Pinpoint the cell where the given text exists, returning its (x, y) midpoint coordinate. 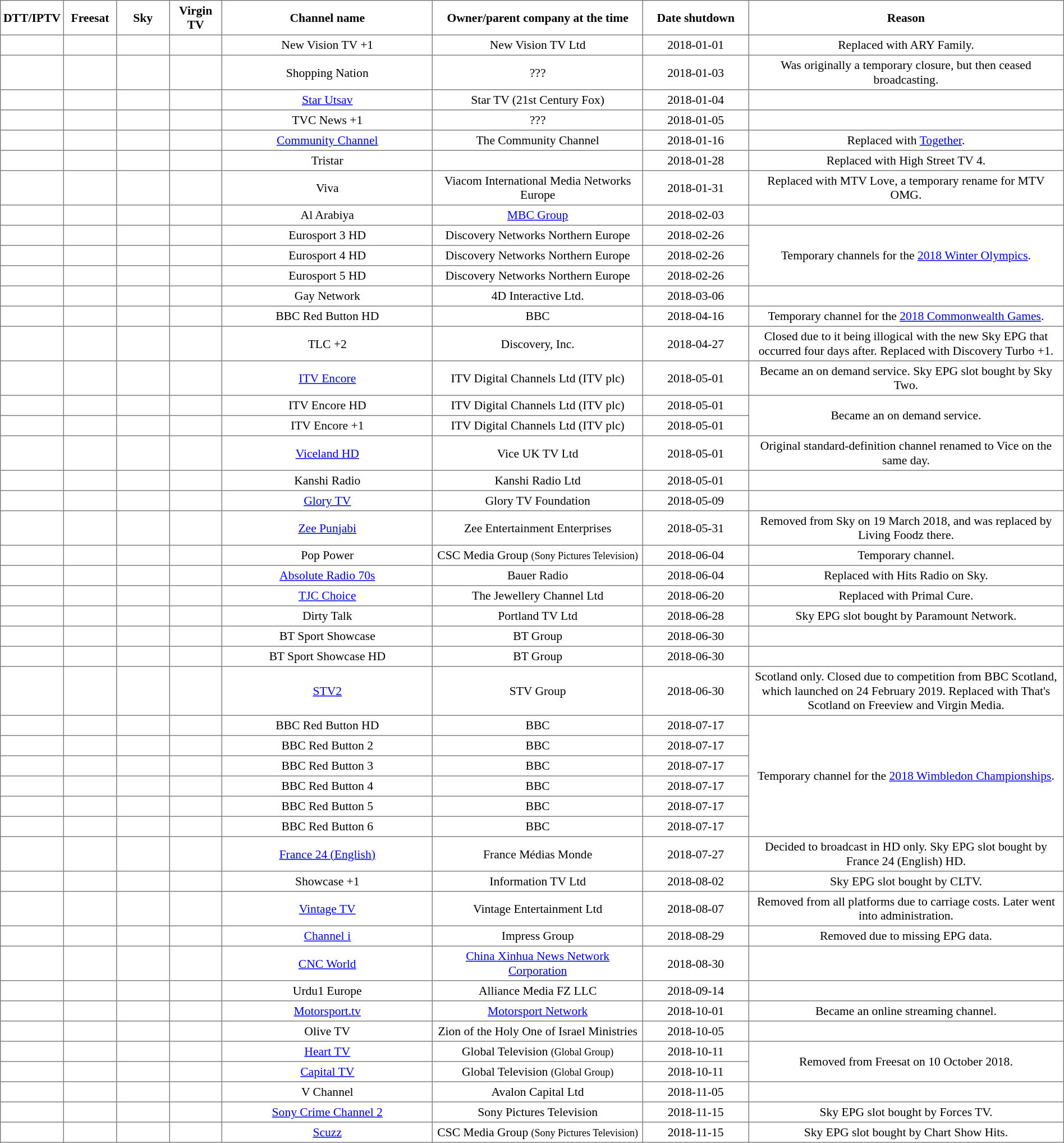
Viceland HD (328, 453)
Replaced with Primal Cure. (906, 596)
Gay Network (328, 296)
Olive TV (328, 1031)
Virgin TV (196, 18)
ITV Encore (328, 378)
Vintage Entertainment Ltd (538, 909)
Shopping Nation (328, 72)
TLC +2 (328, 344)
2018-02-03 (696, 215)
2018-07-27 (696, 854)
Impress Group (538, 936)
2018-04-27 (696, 344)
2018-01-05 (696, 120)
Decided to broadcast in HD only. Sky EPG slot bought by France 24 (English) HD. (906, 854)
Sky EPG slot bought by Chart Show Hits. (906, 1132)
2018-04-16 (696, 316)
Sky (143, 18)
2018-01-31 (696, 188)
The Community Channel (538, 140)
Owner/parent company at the time (538, 18)
Sky EPG slot bought by Forces TV. (906, 1112)
Tristar (328, 161)
BBC Red Button 6 (328, 826)
Closed due to it being illogical with the new Sky EPG that occurred four days after. Replaced with Discovery Turbo +1. (906, 344)
4D Interactive Ltd. (538, 296)
Capital TV (328, 1072)
2018-03-06 (696, 296)
2018-06-28 (696, 616)
Community Channel (328, 140)
2018-09-14 (696, 991)
Replaced with High Street TV 4. (906, 161)
Avalon Capital Ltd (538, 1092)
ITV Encore +1 (328, 426)
Replaced with Hits Radio on Sky. (906, 575)
2018-10-01 (696, 1011)
Removed due to missing EPG data. (906, 936)
2018-01-04 (696, 100)
Reason (906, 18)
The Jewellery Channel Ltd (538, 596)
2018-01-16 (696, 140)
Glory TV Foundation (538, 501)
Absolute Radio 70s (328, 575)
BBC Red Button 4 (328, 786)
BBC Red Button 5 (328, 806)
Removed from all platforms due to carriage costs. Later went into administration. (906, 909)
Replaced with MTV Love, a temporary rename for MTV OMG. (906, 188)
Information TV Ltd (538, 881)
Zee Entertainment Enterprises (538, 528)
Vice UK TV Ltd (538, 453)
Star TV (21st Century Fox) (538, 100)
Alliance Media FZ LLC (538, 991)
China Xinhua News Network Corporation (538, 963)
STV Group (538, 691)
2018-08-29 (696, 936)
BT Sport Showcase (328, 636)
Sky EPG slot bought by Paramount Network. (906, 616)
Temporary channel. (906, 555)
Vintage TV (328, 909)
France Médias Monde (538, 854)
New Vision TV Ltd (538, 45)
ITV Encore HD (328, 405)
Original standard-definition channel renamed to Vice on the same day. (906, 453)
V Channel (328, 1092)
Removed from Sky on 19 March 2018, and was replaced by Living Foodz there. (906, 528)
BBC Red Button 2 (328, 746)
Eurosport 3 HD (328, 235)
TJC Choice (328, 596)
Zion of the Holy One of Israel Ministries (538, 1031)
Became an on demand service. (906, 415)
Scuzz (328, 1132)
DTT/IPTV (32, 18)
2018-05-31 (696, 528)
Date shutdown (696, 18)
Viacom International Media Networks Europe (538, 188)
2018-11-05 (696, 1092)
Temporary channels for the 2018 Winter Olympics. (906, 255)
New Vision TV +1 (328, 45)
2018-05-09 (696, 501)
Urdu1 Europe (328, 991)
Became an online streaming channel. (906, 1011)
2018-06-20 (696, 596)
Was originally a temporary closure, but then ceased broadcasting. (906, 72)
BT Sport Showcase HD (328, 656)
CNC World (328, 963)
Star Utsav (328, 100)
2018-01-28 (696, 161)
Eurosport 5 HD (328, 276)
Replaced with ARY Family. (906, 45)
Freesat (90, 18)
2018-08-30 (696, 963)
Motorsport Network (538, 1011)
Sony Pictures Television (538, 1112)
Pop Power (328, 555)
2018-08-07 (696, 909)
Removed from Freesat on 10 October 2018. (906, 1062)
Channel name (328, 18)
TVC News +1 (328, 120)
Kanshi Radio (328, 481)
Glory TV (328, 501)
Dirty Talk (328, 616)
Motorsport.tv (328, 1011)
2018-01-01 (696, 45)
Temporary channel for the 2018 Wimbledon Championships. (906, 776)
Al Arabiya (328, 215)
Showcase +1 (328, 881)
MBC Group (538, 215)
Temporary channel for the 2018 Commonwealth Games. (906, 316)
Kanshi Radio Ltd (538, 481)
Discovery, Inc. (538, 344)
2018-10-05 (696, 1031)
Sony Crime Channel 2 (328, 1112)
STV2 (328, 691)
Replaced with Together. (906, 140)
2018-01-03 (696, 72)
Channel i (328, 936)
Zee Punjabi (328, 528)
Eurosport 4 HD (328, 255)
Became an on demand service. Sky EPG slot bought by Sky Two. (906, 378)
Viva (328, 188)
2018-08-02 (696, 881)
Heart TV (328, 1051)
Sky EPG slot bought by CLTV. (906, 881)
Portland TV Ltd (538, 616)
BBC Red Button 3 (328, 766)
France 24 (English) (328, 854)
Bauer Radio (538, 575)
